Detect which cell encompasses the target text, then output its [x, y] center coordinate. 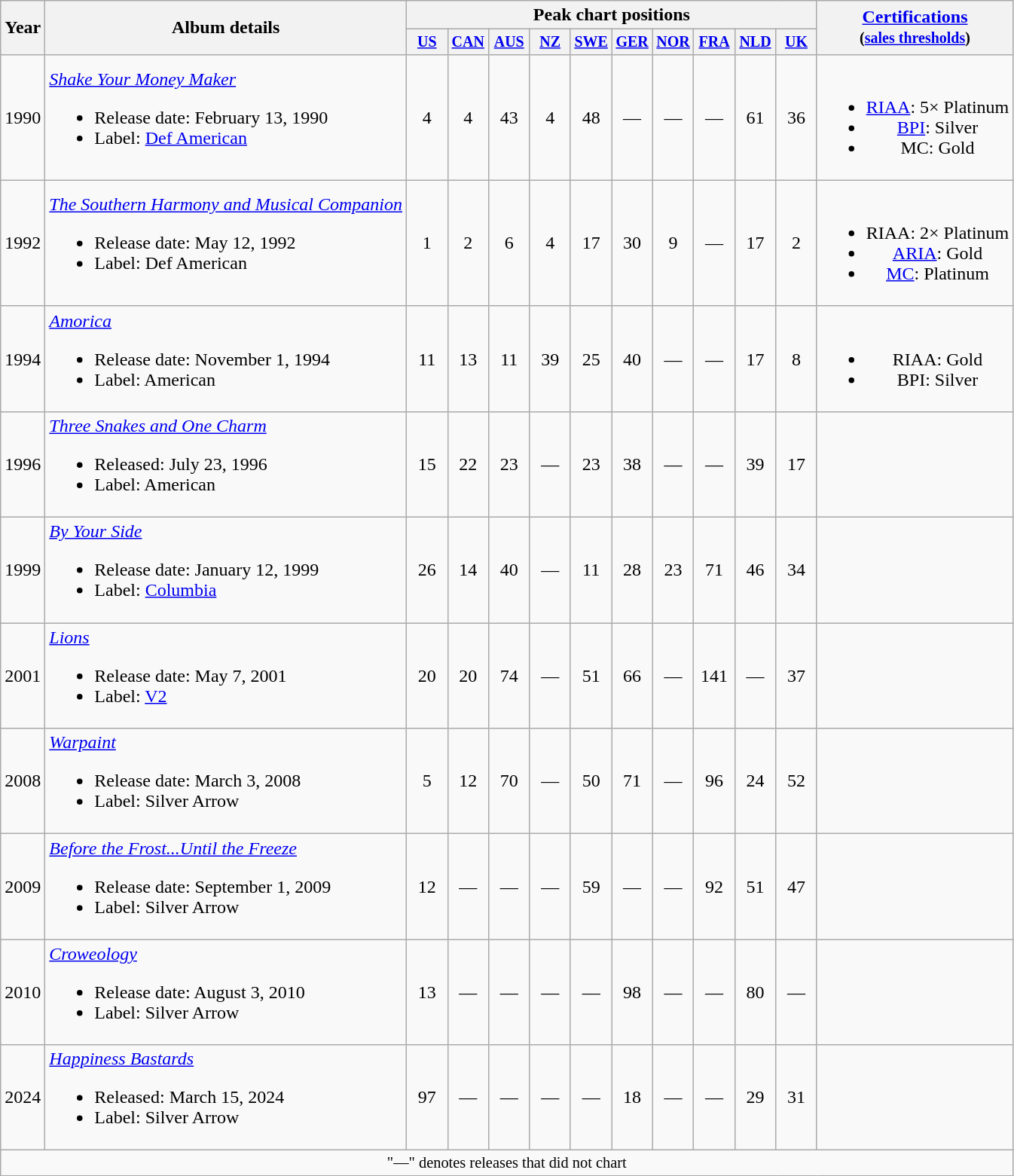
52 [796, 781]
Before the Frost...Until the FreezeRelease date: September 1, 2009Label: Silver Arrow [226, 887]
CAN [468, 42]
RIAA: GoldBPI: Silver [915, 359]
80 [755, 992]
5 [427, 781]
9 [673, 243]
97 [427, 1098]
50 [591, 781]
47 [796, 887]
2010 [23, 992]
2008 [23, 781]
14 [468, 570]
22 [468, 464]
141 [714, 676]
96 [714, 781]
The Southern Harmony and Musical CompanionRelease date: May 12, 1992Label: Def American [226, 243]
UK [796, 42]
NOR [673, 42]
US [427, 42]
1 [427, 243]
FRA [714, 42]
NLD [755, 42]
36 [796, 118]
LionsRelease date: May 7, 2001Label: V2 [226, 676]
Shake Your Money MakerRelease date: February 13, 1990Label: Def American [226, 118]
1999 [23, 570]
RIAA: 5× PlatinumBPI: SilverMC: Gold [915, 118]
98 [632, 992]
48 [591, 118]
46 [755, 570]
61 [755, 118]
SWE [591, 42]
Peak chart positions [612, 15]
NZ [550, 42]
30 [632, 243]
25 [591, 359]
"—" denotes releases that did not chart [507, 1163]
2001 [23, 676]
31 [796, 1098]
AUS [509, 42]
1992 [23, 243]
Album details [226, 28]
59 [591, 887]
GER [632, 42]
2024 [23, 1098]
By Your SideRelease date: January 12, 1999Label: Columbia [226, 570]
37 [796, 676]
Three Snakes and One CharmReleased: July 23, 1996Label: American [226, 464]
29 [755, 1098]
Year [23, 28]
92 [714, 887]
Happiness BastardsReleased: March 15, 2024Label: Silver Arrow [226, 1098]
2009 [23, 887]
8 [796, 359]
74 [509, 676]
Certifications(sales thresholds) [915, 28]
66 [632, 676]
34 [796, 570]
15 [427, 464]
43 [509, 118]
1994 [23, 359]
CroweologyRelease date: August 3, 2010Label: Silver Arrow [226, 992]
1996 [23, 464]
70 [509, 781]
26 [427, 570]
28 [632, 570]
18 [632, 1098]
1990 [23, 118]
RIAA: 2× PlatinumARIA: GoldMC: Platinum [915, 243]
6 [509, 243]
24 [755, 781]
AmoricaRelease date: November 1, 1994Label: American [226, 359]
WarpaintRelease date: March 3, 2008Label: Silver Arrow [226, 781]
38 [632, 464]
